Find where the given text appears and provide that cell's center as [x, y] coordinate. 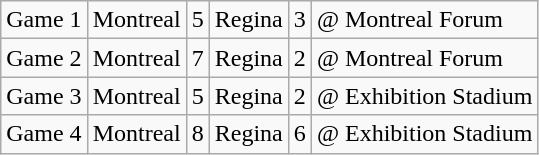
8 [198, 134]
3 [300, 20]
Game 1 [44, 20]
6 [300, 134]
Game 2 [44, 58]
Game 4 [44, 134]
7 [198, 58]
Game 3 [44, 96]
